Pinpoint the cell where the given text exists, returning its [X, Y] midpoint coordinate. 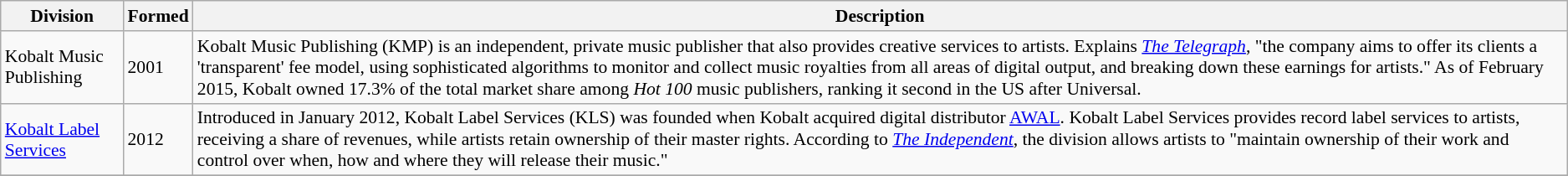
Description [880, 16]
Formed [159, 16]
Kobalt Music Publishing [62, 67]
Kobalt Label Services [62, 139]
2012 [159, 139]
Division [62, 16]
2001 [159, 67]
